Search for the cell housing the specified text and yield its (X, Y) center coordinate. 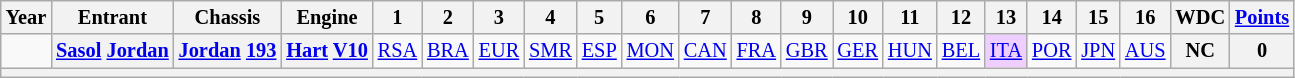
0 (1262, 51)
JPN (1098, 51)
3 (499, 17)
EUR (499, 51)
7 (706, 17)
14 (1052, 17)
10 (858, 17)
FRA (756, 51)
BEL (961, 51)
Chassis (228, 17)
Engine (326, 17)
BRA (448, 51)
Entrant (112, 17)
AUS (1145, 51)
ESP (600, 51)
Year (26, 17)
Points (1262, 17)
5 (600, 17)
Hart V10 (326, 51)
16 (1145, 17)
HUN (910, 51)
NC (1200, 51)
CAN (706, 51)
9 (807, 17)
11 (910, 17)
WDC (1200, 17)
4 (550, 17)
GER (858, 51)
GBR (807, 51)
6 (650, 17)
RSA (398, 51)
POR (1052, 51)
8 (756, 17)
12 (961, 17)
15 (1098, 17)
2 (448, 17)
Sasol Jordan (112, 51)
1 (398, 17)
SMR (550, 51)
13 (1006, 17)
MON (650, 51)
Jordan 193 (228, 51)
ITA (1006, 51)
